From the cell containing the given text, extract its center point as (X, Y) coordinate. 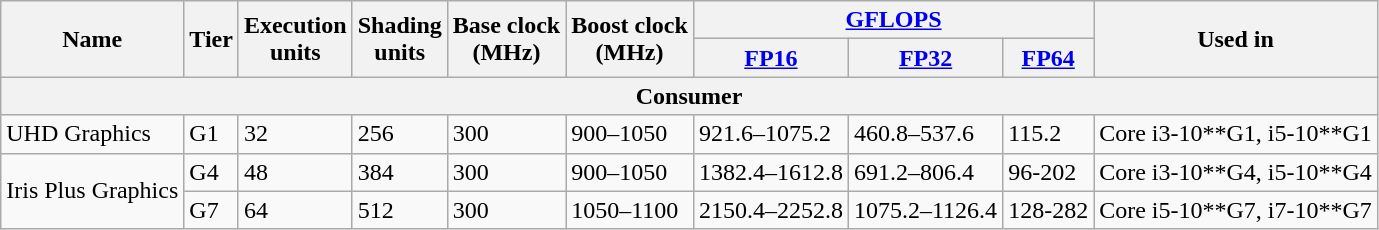
GFLOPS (893, 20)
Core i5-10**G7, i7-10**G7 (1236, 210)
2150.4–2252.8 (770, 210)
UHD Graphics (92, 134)
1050–1100 (630, 210)
FP64 (1048, 58)
115.2 (1048, 134)
921.6–1075.2 (770, 134)
64 (295, 210)
691.2–806.4 (925, 172)
G1 (212, 134)
512 (400, 210)
Shadingunits (400, 39)
FP16 (770, 58)
Consumer (690, 96)
Iris Plus Graphics (92, 191)
Executionunits (295, 39)
128-282 (1048, 210)
Used in (1236, 39)
Name (92, 39)
G7 (212, 210)
Base clock(MHz) (506, 39)
FP32 (925, 58)
384 (400, 172)
48 (295, 172)
256 (400, 134)
1382.4–1612.8 (770, 172)
Boost clock(MHz) (630, 39)
32 (295, 134)
Core i3-10**G1, i5-10**G1 (1236, 134)
G4 (212, 172)
1075.2–1126.4 (925, 210)
460.8–537.6 (925, 134)
Tier (212, 39)
Core i3-10**G4, i5-10**G4 (1236, 172)
96-202 (1048, 172)
